Pinpoint the cell where the given text exists, returning its [X, Y] midpoint coordinate. 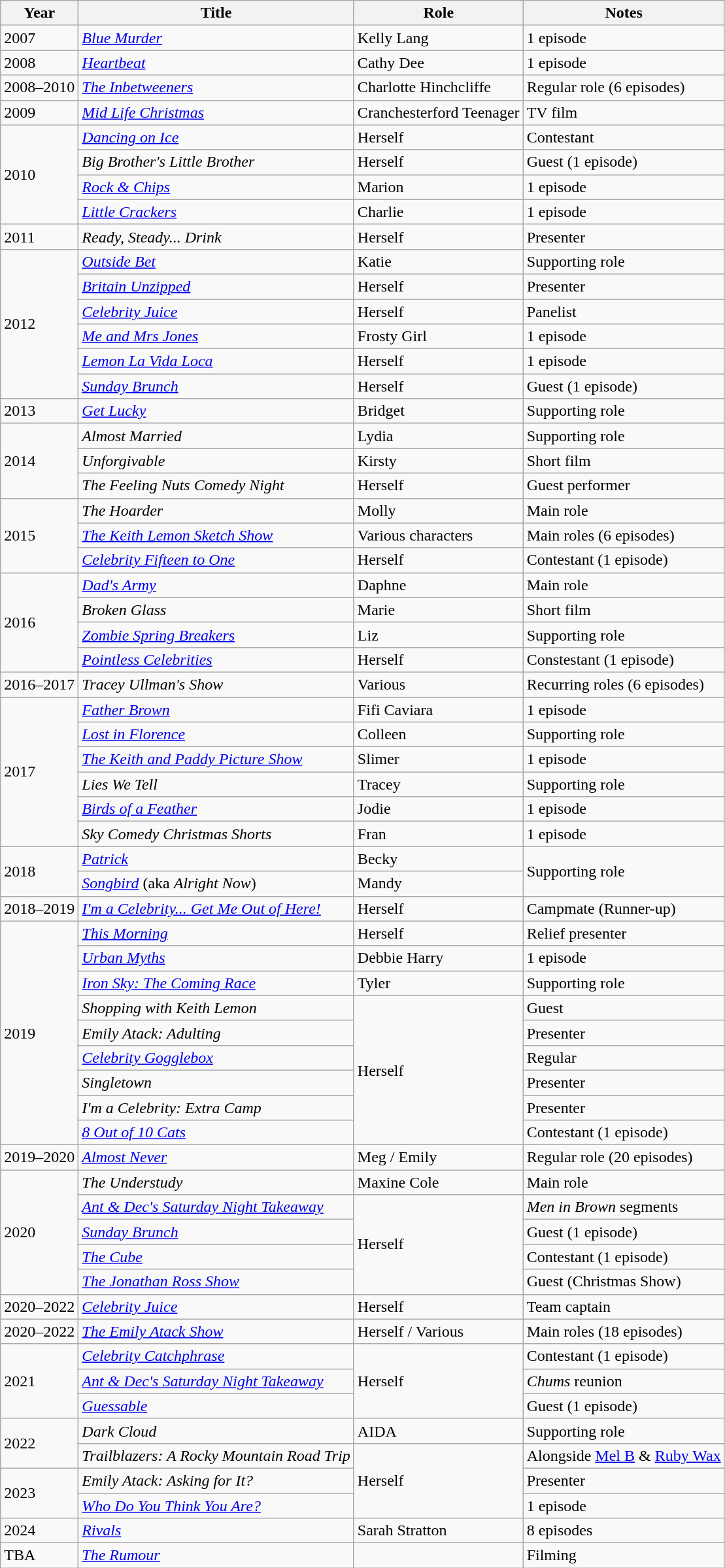
Team captain [624, 1307]
Katie [438, 261]
Molly [438, 510]
Blue Murder [216, 38]
Filming [624, 1556]
Notes [624, 13]
2016 [39, 622]
Emily Atack: Asking for It? [216, 1480]
Celebrity Catchphrase [216, 1356]
Heartbeat [216, 63]
Sarah Stratton [438, 1531]
The Cube [216, 1257]
Songbird (aka Alright Now) [216, 884]
Frosty Girl [438, 337]
Iron Sky: The Coming Race [216, 983]
Kirsty [438, 461]
Liz [438, 635]
Lost in Florence [216, 735]
Broken Glass [216, 610]
Mandy [438, 884]
TV film [624, 112]
2007 [39, 38]
Celebrity Gogglebox [216, 1058]
Me and Mrs Jones [216, 337]
Charlotte Hinchcliffe [438, 88]
2009 [39, 112]
Lydia [438, 436]
Dark Cloud [216, 1431]
Outside Bet [216, 261]
2018 [39, 871]
The Feeling Nuts Comedy Night [216, 486]
Britain Unzipped [216, 286]
2022 [39, 1443]
Urban Myths [216, 958]
This Morning [216, 933]
Little Crackers [216, 212]
Main roles (18 episodes) [624, 1331]
Constestant (1 episode) [624, 659]
Slimer [438, 759]
Almost Married [216, 436]
Unforgivable [216, 461]
2024 [39, 1531]
Birds of a Feather [216, 809]
2013 [39, 411]
2020 [39, 1232]
Panelist [624, 312]
Men in Brown segments [624, 1207]
Mid Life Christmas [216, 112]
The Inbetweeners [216, 88]
8 Out of 10 Cats [216, 1133]
2015 [39, 535]
The Hoarder [216, 510]
Tracey Ullman's Show [216, 684]
2012 [39, 324]
Relief presenter [624, 933]
Alongside Mel B & Ruby Wax [624, 1456]
Fifi Caviara [438, 709]
Campmate (Runner-up) [624, 909]
Guessable [216, 1406]
Year [39, 13]
Shopping with Keith Lemon [216, 1008]
2011 [39, 237]
Cranchesterford Teenager [438, 112]
2021 [39, 1381]
Lemon La Vida Loca [216, 361]
Meg / Emily [438, 1158]
Celebrity Fifteen to One [216, 560]
Pointless Celebrities [216, 659]
Rock & Chips [216, 187]
Title [216, 13]
The Emily Atack Show [216, 1331]
Guest [624, 1008]
Ready, Steady... Drink [216, 237]
Daphne [438, 585]
2019 [39, 1033]
Herself / Various [438, 1331]
Tyler [438, 983]
I'm a Celebrity: Extra Camp [216, 1108]
Chums reunion [624, 1381]
Regular [624, 1058]
Guest (Christmas Show) [624, 1282]
Sky Comedy Christmas Shorts [216, 834]
2018–2019 [39, 909]
Fran [438, 834]
Marie [438, 610]
AIDA [438, 1431]
Regular role (6 episodes) [624, 88]
Main roles (6 episodes) [624, 535]
Guest performer [624, 486]
TBA [39, 1556]
Maxine Cole [438, 1182]
2008 [39, 63]
2019–2020 [39, 1158]
Marion [438, 187]
Various [438, 684]
Lies We Tell [216, 784]
Rivals [216, 1531]
The Keith Lemon Sketch Show [216, 535]
Kelly Lang [438, 38]
Bridget [438, 411]
Father Brown [216, 709]
The Rumour [216, 1556]
Zombie Spring Breakers [216, 635]
Who Do You Think You Are? [216, 1505]
8 episodes [624, 1531]
Cathy Dee [438, 63]
Charlie [438, 212]
Emily Atack: Adulting [216, 1033]
Jodie [438, 809]
Contestant [624, 137]
Get Lucky [216, 411]
2016–2017 [39, 684]
Dancing on Ice [216, 137]
2014 [39, 461]
Debbie Harry [438, 958]
Colleen [438, 735]
The Keith and Paddy Picture Show [216, 759]
Tracey [438, 784]
2023 [39, 1493]
Becky [438, 859]
The Jonathan Ross Show [216, 1282]
2008–2010 [39, 88]
Role [438, 13]
I'm a Celebrity... Get Me Out of Here! [216, 909]
Trailblazers: A Rocky Mountain Road Trip [216, 1456]
Recurring roles (6 episodes) [624, 684]
2010 [39, 175]
The Understudy [216, 1182]
Big Brother's Little Brother [216, 162]
Various characters [438, 535]
2017 [39, 771]
Patrick [216, 859]
Almost Never [216, 1158]
Singletown [216, 1082]
Dad's Army [216, 585]
Regular role (20 episodes) [624, 1158]
